Locate the cell with the specified text and output its [X, Y] center coordinate. 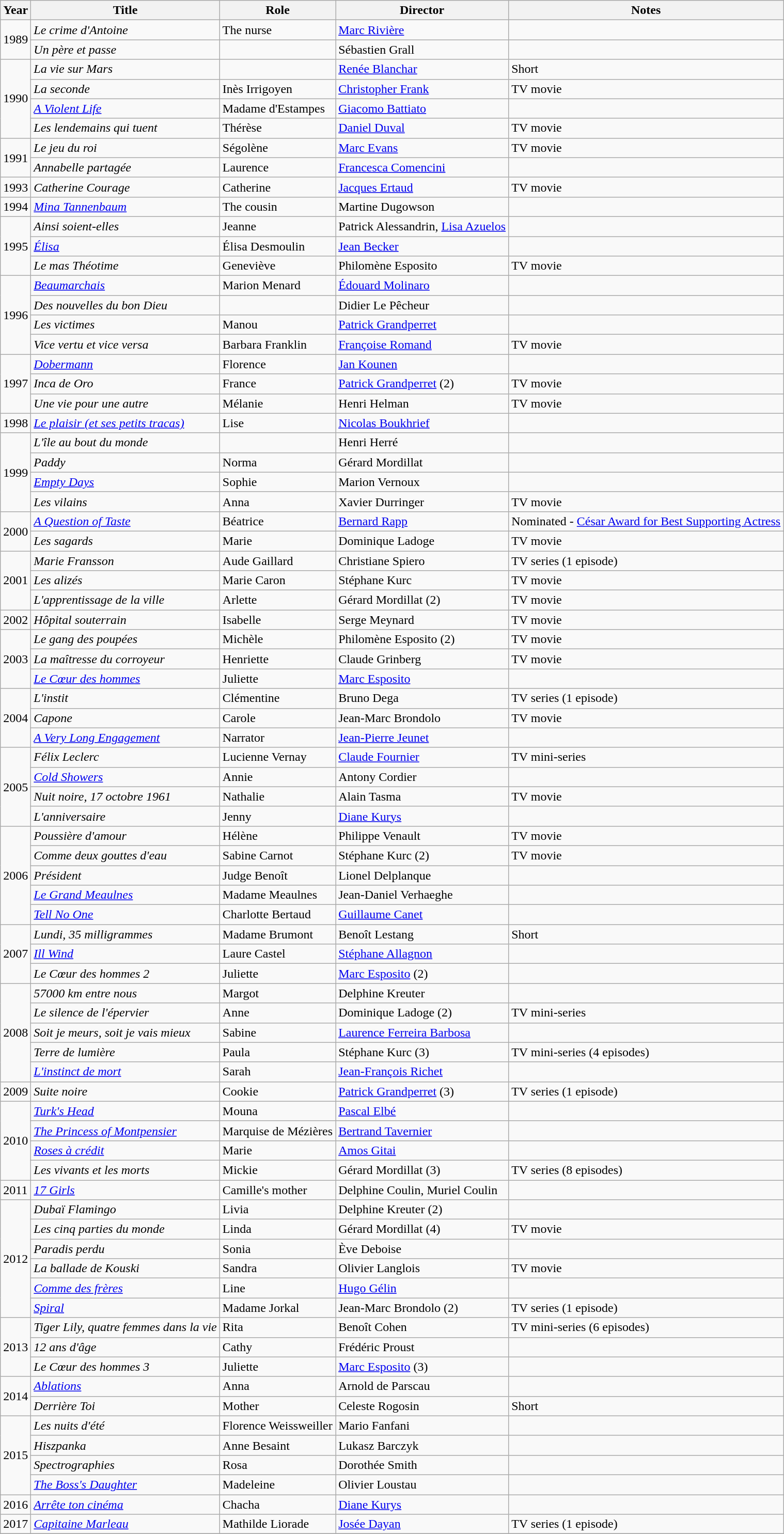
Le crime d'Antoine [125, 30]
Paula [277, 1052]
Celeste Rogosin [422, 1406]
Jean-François Richet [422, 1072]
Marie Fransson [125, 560]
Margot [277, 993]
Le Cœur des hommes 3 [125, 1367]
Roses à crédit [125, 1150]
Bertrand Tavernier [422, 1131]
Madame d'Estampes [277, 108]
Didier Le Pêcheur [422, 305]
Isabelle [277, 620]
Françoise Romand [422, 345]
1999 [15, 472]
Henri Herré [422, 443]
Les nuits d'été [125, 1426]
2016 [15, 1505]
Alain Tasma [422, 796]
Benoît Cohen [422, 1327]
Le Grand Meaulnes [125, 895]
Les sagards [125, 541]
1998 [15, 423]
2006 [15, 875]
Jean-Marc Brondolo [422, 718]
2015 [15, 1455]
Barbara Franklin [277, 345]
Nicolas Boukhrief [422, 423]
1991 [15, 158]
Inca de Oro [125, 384]
1990 [15, 99]
Antony Cordier [422, 777]
Mina Tannenbaum [125, 207]
2002 [15, 620]
Philippe Venault [422, 836]
A Question of Taste [125, 521]
2005 [15, 787]
Rita [277, 1327]
The cousin [277, 207]
Capone [125, 718]
TV series (8 episodes) [646, 1170]
L'instit [125, 698]
Gérard Mordillat (2) [422, 600]
2004 [15, 718]
Benoît Lestang [422, 934]
Josée Dayan [422, 1524]
The Boss's Daughter [125, 1484]
Comme des frères [125, 1288]
Serge Meynard [422, 620]
Patrick Grandperret [422, 325]
Sabine [277, 1032]
Vice vertu et vice versa [125, 345]
Spiral [125, 1308]
Le jeu du roi [125, 148]
Jan Kounen [422, 364]
Florence [277, 364]
Lucienne Vernay [277, 757]
Paradis perdu [125, 1249]
Sarah [277, 1072]
1997 [15, 384]
Les alizés [125, 581]
Sébastien Grall [422, 50]
2013 [15, 1347]
Nuit noire, 17 octobre 1961 [125, 796]
The Princess of Montpensier [125, 1131]
Director [422, 10]
Thérèse [277, 128]
1993 [15, 187]
Catherine Courage [125, 187]
Claude Grinberg [422, 659]
Ainsi soient-elles [125, 226]
Ill Wind [125, 954]
Hôpital souterrain [125, 620]
Empty Days [125, 482]
Marc Evans [422, 148]
Dubaï Flamingo [125, 1210]
L'île au bout du monde [125, 443]
Renée Blanchar [422, 69]
57000 km entre nous [125, 993]
Marc Rivière [422, 30]
Jean-Marc Brondolo (2) [422, 1308]
Président [125, 875]
Madame Jorkal [277, 1308]
Le gang des poupées [125, 639]
Dominique Ladoge (2) [422, 1013]
Terre de lumière [125, 1052]
Marion Vernoux [422, 482]
Le plaisir (et ses petits tracas) [125, 423]
Chacha [277, 1505]
Frédéric Proust [422, 1347]
2003 [15, 659]
A Very Long Engagement [125, 738]
Le mas Théotime [125, 266]
Sonia [277, 1249]
La ballade de Kouski [125, 1269]
Notes [646, 10]
Ablations [125, 1386]
Laure Castel [277, 954]
Cold Showers [125, 777]
2010 [15, 1140]
Florence Weissweiller [277, 1426]
Lise [277, 423]
Ève Deboise [422, 1249]
Sabine Carnot [277, 855]
Henriette [277, 659]
2017 [15, 1524]
Les lendemains qui tuent [125, 128]
2008 [15, 1032]
Bruno Dega [422, 698]
Title [125, 10]
Stéphane Kurc (3) [422, 1052]
2000 [15, 531]
Élisa Desmoulin [277, 246]
Édouard Molinaro [422, 286]
Nominated - César Award for Best Supporting Actress [646, 521]
Cathy [277, 1347]
Hiszpanka [125, 1445]
Jenny [277, 816]
Arlette [277, 600]
Claude Fournier [422, 757]
1995 [15, 246]
Christopher Frank [422, 89]
Des nouvelles du bon Dieu [125, 305]
Mario Fanfani [422, 1426]
Jean-Daniel Verhaeghe [422, 895]
Béatrice [277, 521]
Norma [277, 462]
Annabelle partagée [125, 167]
Mathilde Liorade [277, 1524]
Arnold de Parscau [422, 1386]
Mother [277, 1406]
2014 [15, 1396]
Line [277, 1288]
Stéphane Allagnon [422, 954]
1989 [15, 40]
Nathalie [277, 796]
Capitaine Marleau [125, 1524]
La seconde [125, 89]
France [277, 384]
TV mini-series (4 episodes) [646, 1052]
Patrick Grandperret (3) [422, 1091]
Gérard Mordillat (4) [422, 1229]
Mouna [277, 1111]
Suite noire [125, 1091]
La maîtresse du corroyeur [125, 659]
L'apprentissage de la ville [125, 600]
Mélanie [277, 403]
Linda [277, 1229]
Soit je meurs, soit je vais mieux [125, 1032]
Catherine [277, 187]
Carole [277, 718]
Judge Benoît [277, 875]
Narrator [277, 738]
Turk's Head [125, 1111]
2001 [15, 580]
Pascal Elbé [422, 1111]
Tiger Lily, quatre femmes dans la vie [125, 1327]
Delphine Coulin, Muriel Coulin [422, 1189]
Martine Dugowson [422, 207]
Sandra [277, 1269]
Geneviève [277, 266]
Hélène [277, 836]
A Violent Life [125, 108]
Role [277, 10]
2009 [15, 1091]
Charlotte Bertaud [277, 915]
Anne Besaint [277, 1445]
Delphine Kreuter (2) [422, 1210]
1994 [15, 207]
Beaumarchais [125, 286]
Giacomo Battiato [422, 108]
Christiane Spiero [422, 560]
Tell No One [125, 915]
Patrick Alessandrin, Lisa Azuelos [422, 226]
Camille's mother [277, 1189]
Derrière Toi [125, 1406]
12 ans d'âge [125, 1347]
L'anniversaire [125, 816]
Philomène Esposito (2) [422, 639]
The nurse [277, 30]
Élisa [125, 246]
Dominique Ladoge [422, 541]
Hugo Gélin [422, 1288]
Michèle [277, 639]
Jean Becker [422, 246]
Year [15, 10]
Jeanne [277, 226]
Comme deux gouttes d'eau [125, 855]
L'instinct de mort [125, 1072]
Un père et passe [125, 50]
Les vivants et les morts [125, 1170]
Paddy [125, 462]
Patrick Grandperret (2) [422, 384]
Clémentine [277, 698]
Les cinq parties du monde [125, 1229]
Cookie [277, 1091]
Une vie pour une autre [125, 403]
Anne [277, 1013]
Le Cœur des hommes [125, 679]
Jacques Ertaud [422, 187]
Francesca Comencini [422, 167]
TV mini-series (6 episodes) [646, 1327]
17 Girls [125, 1189]
Le Cœur des hommes 2 [125, 974]
2011 [15, 1189]
Mickie [277, 1170]
Marc Esposito (2) [422, 974]
Madame Brumont [277, 934]
Inès Irrigoyen [277, 89]
Madame Meaulnes [277, 895]
Les vilains [125, 502]
Marie Caron [277, 581]
Ségolène [277, 148]
Manou [277, 325]
Annie [277, 777]
Laurence [277, 167]
Rosa [277, 1465]
Stéphane Kurc (2) [422, 855]
Guillaume Canet [422, 915]
Gérard Mordillat [422, 462]
2012 [15, 1259]
Jean-Pierre Jeunet [422, 738]
2007 [15, 954]
Stéphane Kurc [422, 581]
Amos Gitai [422, 1150]
Philomène Esposito [422, 266]
Spectrographies [125, 1465]
Olivier Loustau [422, 1484]
Lukasz Barczyk [422, 1445]
La vie sur Mars [125, 69]
Dobermann [125, 364]
Félix Leclerc [125, 757]
Les victimes [125, 325]
Marquise de Mézières [277, 1131]
Henri Helman [422, 403]
Marion Menard [277, 286]
Marc Esposito (3) [422, 1367]
1996 [15, 315]
Delphine Kreuter [422, 993]
Lionel Delplanque [422, 875]
Aude Gaillard [277, 560]
Olivier Langlois [422, 1269]
Bernard Rapp [422, 521]
Gérard Mordillat (3) [422, 1170]
Daniel Duval [422, 128]
Marc Esposito [422, 679]
Madeleine [277, 1484]
Laurence Ferreira Barbosa [422, 1032]
Sophie [277, 482]
Livia [277, 1210]
Dorothée Smith [422, 1465]
Arrête ton cinéma [125, 1505]
Le silence de l'épervier [125, 1013]
Xavier Durringer [422, 502]
Lundi, 35 milligrammes [125, 934]
Poussière d'amour [125, 836]
